Determine the (x, y) coordinate at the center of the cell enclosing the given text.  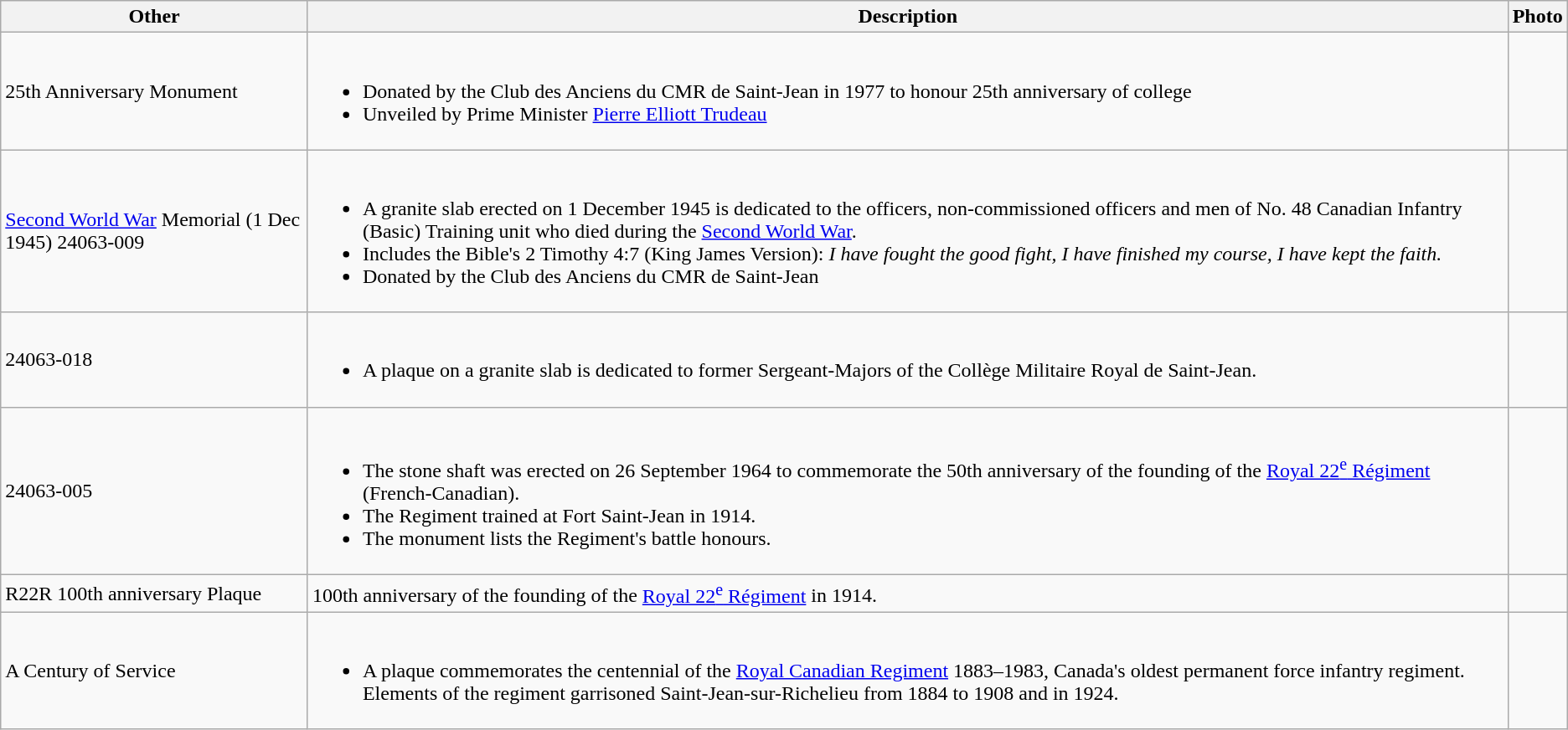
24063-018 (154, 360)
A plaque on a granite slab is dedicated to former Sergeant-Majors of the Collège Militaire Royal de Saint-Jean. (908, 360)
Other (154, 17)
Photo (1538, 17)
R22R 100th anniversary Plaque (154, 594)
Description (908, 17)
25th Anniversary Monument (154, 91)
24063-005 (154, 491)
100th anniversary of the founding of the Royal 22e Régiment in 1914. (908, 594)
Second World War Memorial (1 Dec 1945) 24063-009 (154, 231)
Donated by the Club des Anciens du CMR de Saint-Jean in 1977 to honour 25th anniversary of collegeUnveiled by Prime Minister Pierre Elliott Trudeau (908, 91)
A Century of Service (154, 671)
